From the cell containing the given text, extract its center point as (X, Y) coordinate. 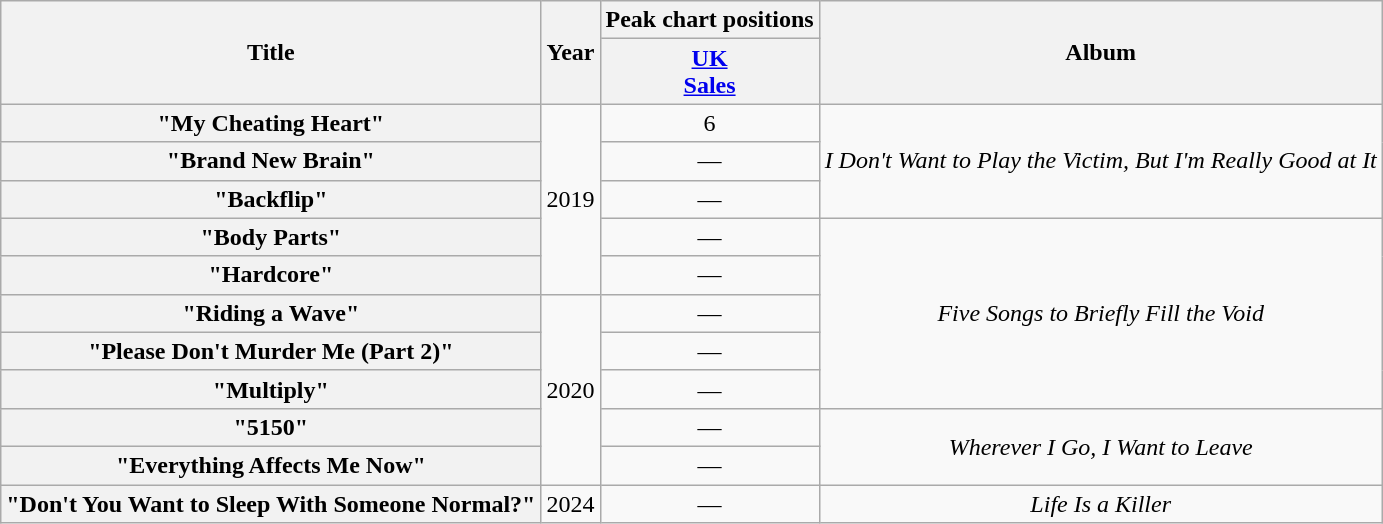
UKSales (710, 72)
"5150" (271, 427)
"Body Parts" (271, 237)
Peak chart positions (710, 20)
"Everything Affects Me Now" (271, 465)
6 (710, 123)
Album (1100, 52)
"Backflip" (271, 199)
2019 (570, 199)
"Multiply" (271, 389)
"Don't You Want to Sleep With Someone Normal?" (271, 503)
"Please Don't Murder Me (Part 2)" (271, 351)
"Brand New Brain" (271, 161)
"Riding a Wave" (271, 313)
Five Songs to Briefly Fill the Void (1100, 313)
Life Is a Killer (1100, 503)
I Don't Want to Play the Victim, But I'm Really Good at It (1100, 161)
Title (271, 52)
"Hardcore" (271, 275)
Year (570, 52)
Wherever I Go, I Want to Leave (1100, 446)
"My Cheating Heart" (271, 123)
2020 (570, 389)
2024 (570, 503)
